Capture the cell that displays the provided text and extract its [X, Y] central coordinate. 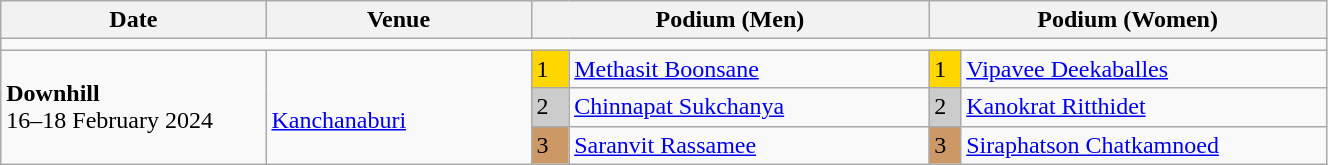
Saranvit Rassamee [749, 145]
Methasit Boonsane [749, 69]
Kanchanaburi [398, 107]
Downhill 16–18 February 2024 [134, 107]
Date [134, 20]
Venue [398, 20]
Siraphatson Chatkamnoed [1144, 145]
Podium (Men) [730, 20]
Podium (Women) [1128, 20]
Vipavee Deekaballes [1144, 69]
Kanokrat Ritthidet [1144, 107]
Chinnapat Sukchanya [749, 107]
